Provide the [X, Y] coordinate of the cell's center where the given text is located.  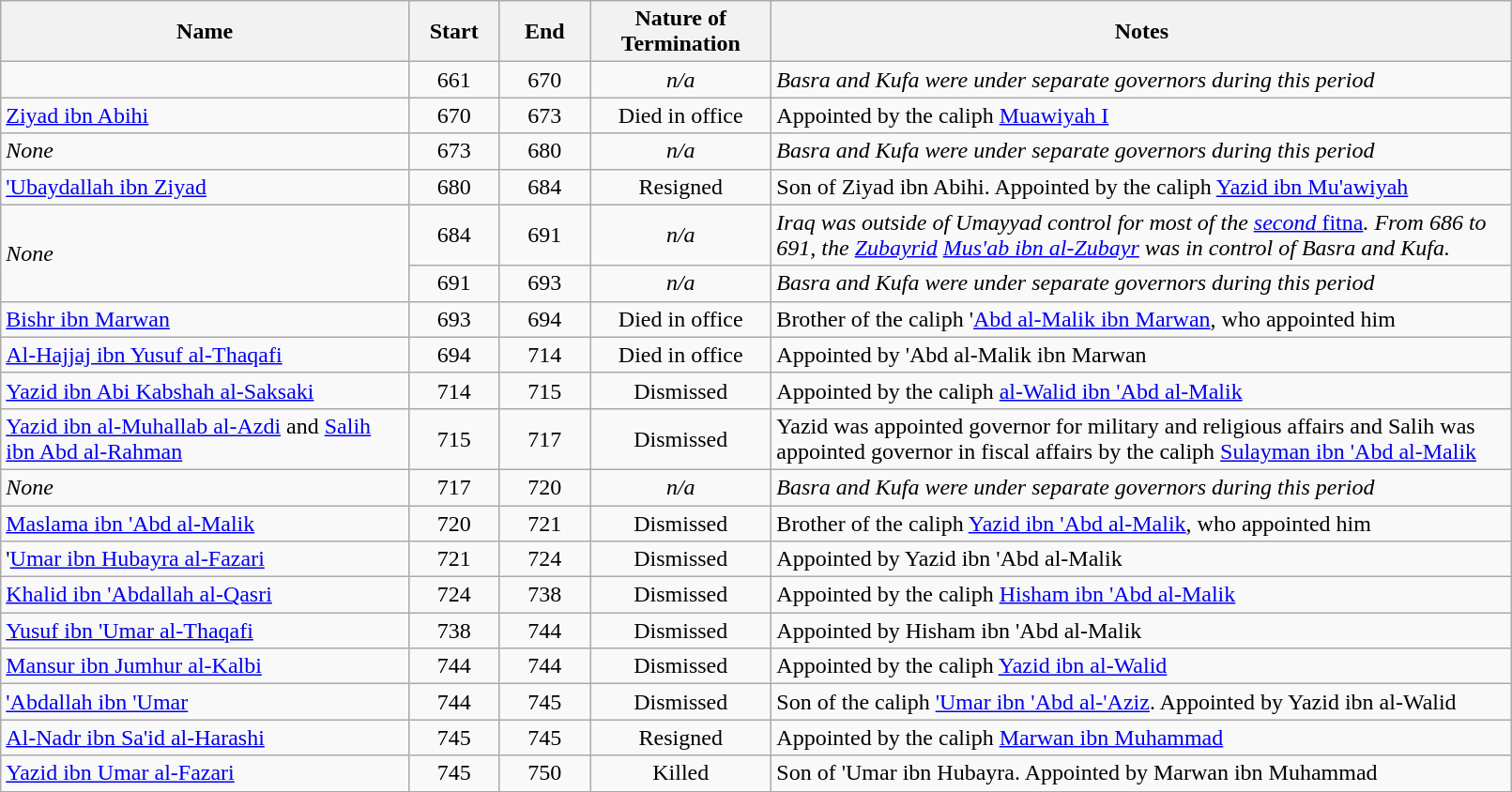
Appointed by the caliph Yazid ibn al-Walid [1141, 666]
Brother of the caliph 'Abd al-Malik ibn Marwan, who appointed him [1141, 319]
Bishr ibn Marwan [205, 319]
Appointed by the caliph Marwan ibn Muhammad [1141, 738]
661 [454, 80]
Al-Nadr ibn Sa'id al-Harashi [205, 738]
Appointed by Hisham ibn 'Abd al-Malik [1141, 631]
Notes [1141, 32]
Maslama ibn 'Abd al-Malik [205, 523]
'Ubaydallah ibn Ziyad [205, 187]
Appointed by the caliph Hisham ibn 'Abd al-Malik [1141, 595]
Son of 'Umar ibn Hubayra. Appointed by Marwan ibn Muhammad [1141, 773]
Start [454, 32]
750 [544, 773]
'Abdallah ibn 'Umar [205, 702]
Al-Hajjaj ibn Yusuf al-Thaqafi [205, 355]
Khalid ibn 'Abdallah al-Qasri [205, 595]
Nature of Termination [681, 32]
Appointed by the caliph Muawiyah I [1141, 115]
Appointed by the caliph al-Walid ibn 'Abd al-Malik [1141, 390]
Yazid ibn Umar al-Fazari [205, 773]
Ziyad ibn Abihi [205, 115]
Appointed by Yazid ibn 'Abd al-Malik [1141, 559]
Appointed by 'Abd al-Malik ibn Marwan [1141, 355]
Killed [681, 773]
'Umar ibn Hubayra al-Fazari [205, 559]
Yazid ibn al-Muhallab al-Azdi and Salih ibn Abd al-Rahman [205, 439]
Mansur ibn Jumhur al-Kalbi [205, 666]
Yusuf ibn 'Umar al-Thaqafi [205, 631]
Son of Ziyad ibn Abihi. Appointed by the caliph Yazid ibn Mu'awiyah [1141, 187]
Brother of the caliph Yazid ibn 'Abd al-Malik, who appointed him [1141, 523]
Son of the caliph 'Umar ibn 'Abd al-'Aziz. Appointed by Yazid ibn al-Walid [1141, 702]
End [544, 32]
Name [205, 32]
Yazid ibn Abi Kabshah al-Saksaki [205, 390]
